From the cell containing the given text, extract its center point as [x, y] coordinate. 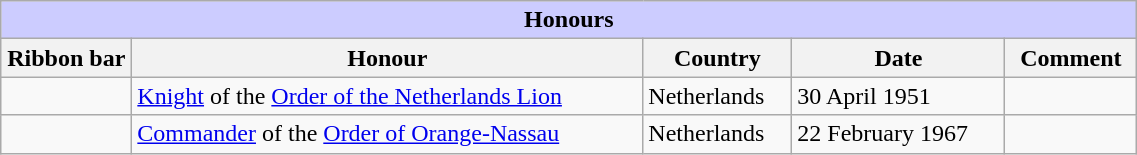
30 April 1951 [898, 96]
Honour [388, 58]
Commander of the Order of Orange-Nassau [388, 134]
Comment [1071, 58]
Country [718, 58]
Ribbon bar [66, 58]
Honours [569, 20]
Date [898, 58]
Knight of the Order of the Netherlands Lion [388, 96]
22 February 1967 [898, 134]
